Locate the cell with the specified text and output its (x, y) center coordinate. 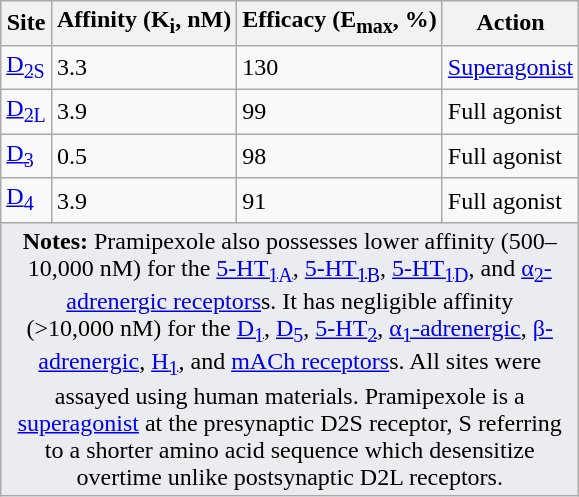
0.5 (144, 156)
D2L (26, 111)
99 (340, 111)
98 (340, 156)
Site (26, 23)
91 (340, 200)
3.3 (144, 67)
D2S (26, 67)
D4 (26, 200)
Action (510, 23)
130 (340, 67)
Affinity (Ki, nM) (144, 23)
Superagonist (510, 67)
D3 (26, 156)
Efficacy (Emax, %) (340, 23)
